Output the (x, y) coordinate of the center of the cell containing the given text.  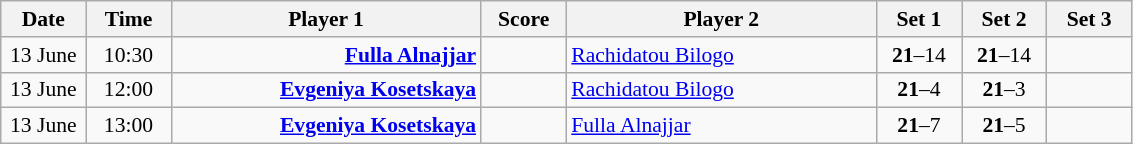
10:30 (128, 55)
13:00 (128, 126)
12:00 (128, 90)
21–7 (918, 126)
Player 2 (721, 19)
21–4 (918, 90)
Set 2 (1004, 19)
Score (524, 19)
21–5 (1004, 126)
Set 1 (918, 19)
21–3 (1004, 90)
Time (128, 19)
Set 3 (1090, 19)
Player 1 (326, 19)
Date (44, 19)
